Find where the given text appears and provide that cell's center as [x, y] coordinate. 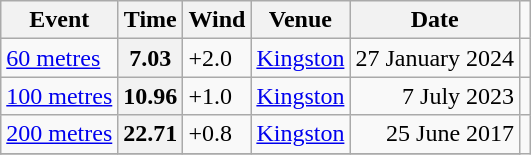
Date [435, 20]
27 January 2024 [435, 58]
Wind [217, 20]
+2.0 [217, 58]
Time [150, 20]
100 metres [60, 96]
Event [60, 20]
+0.8 [217, 134]
7.03 [150, 58]
22.71 [150, 134]
Venue [300, 20]
200 metres [60, 134]
60 metres [60, 58]
25 June 2017 [435, 134]
7 July 2023 [435, 96]
10.96 [150, 96]
+1.0 [217, 96]
